Determine the (x, y) coordinate at the center of the cell enclosing the given text.  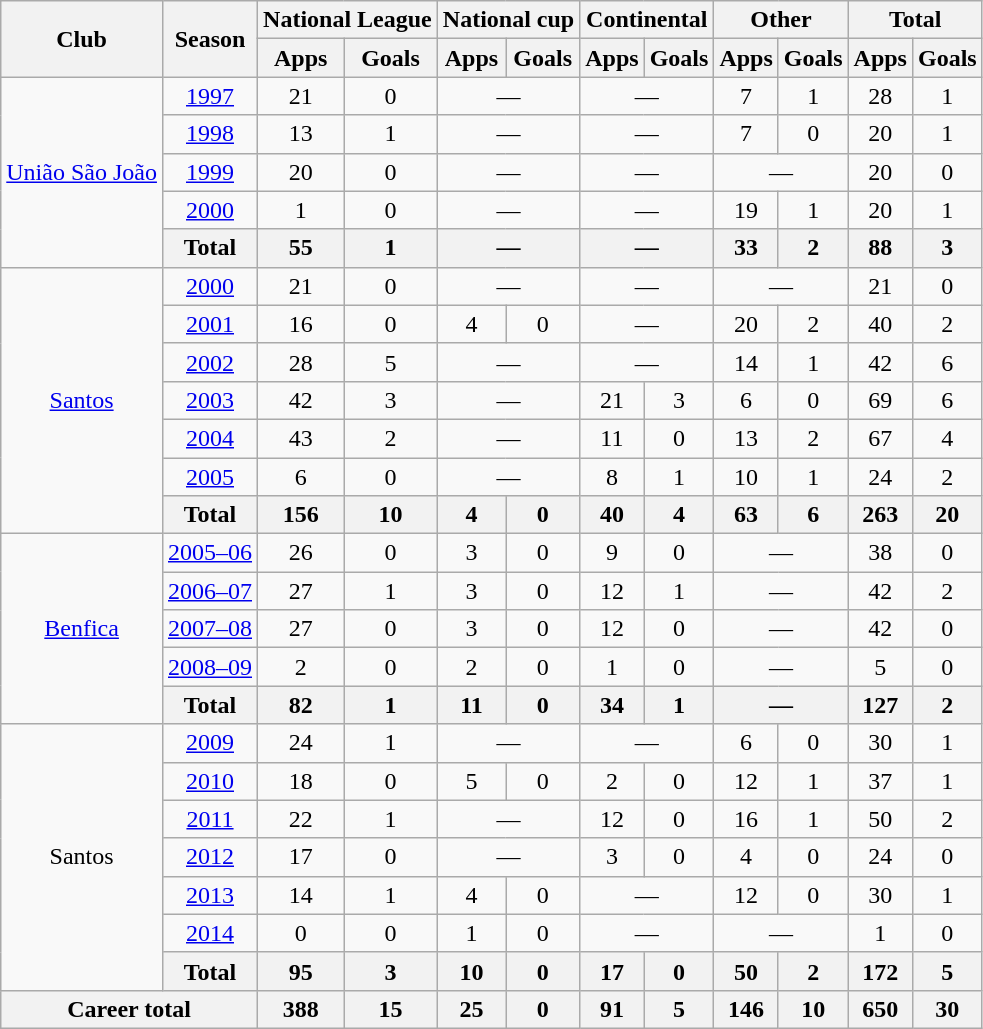
2014 (210, 933)
Benfica (82, 629)
2006–07 (210, 591)
2012 (210, 857)
95 (301, 971)
2010 (210, 781)
388 (301, 1009)
55 (301, 248)
25 (471, 1009)
172 (880, 971)
8 (612, 477)
1999 (210, 172)
National League (348, 20)
26 (301, 553)
43 (301, 438)
National cup (508, 20)
67 (880, 438)
38 (880, 553)
Career total (130, 1009)
2013 (210, 895)
Season (210, 39)
33 (746, 248)
2009 (210, 743)
2002 (210, 362)
15 (390, 1009)
19 (746, 210)
Continental (647, 20)
9 (612, 553)
1998 (210, 134)
91 (612, 1009)
650 (880, 1009)
156 (301, 515)
Other (781, 20)
69 (880, 400)
263 (880, 515)
União São João (82, 172)
2008–09 (210, 667)
2001 (210, 324)
Club (82, 39)
37 (880, 781)
146 (746, 1009)
2007–08 (210, 629)
18 (301, 781)
2005–06 (210, 553)
1997 (210, 96)
2011 (210, 819)
63 (746, 515)
88 (880, 248)
2003 (210, 400)
22 (301, 819)
2005 (210, 477)
82 (301, 705)
34 (612, 705)
127 (880, 705)
2004 (210, 438)
